Determine the [X, Y] coordinate at the center of the cell enclosing the given text.  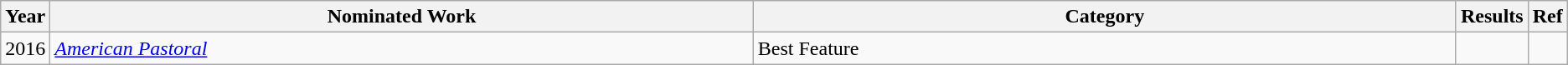
Nominated Work [402, 17]
American Pastoral [402, 48]
Year [25, 17]
Ref [1548, 17]
2016 [25, 48]
Results [1492, 17]
Best Feature [1104, 48]
Category [1104, 17]
